Return (X, Y) of the center of cell containing provided text 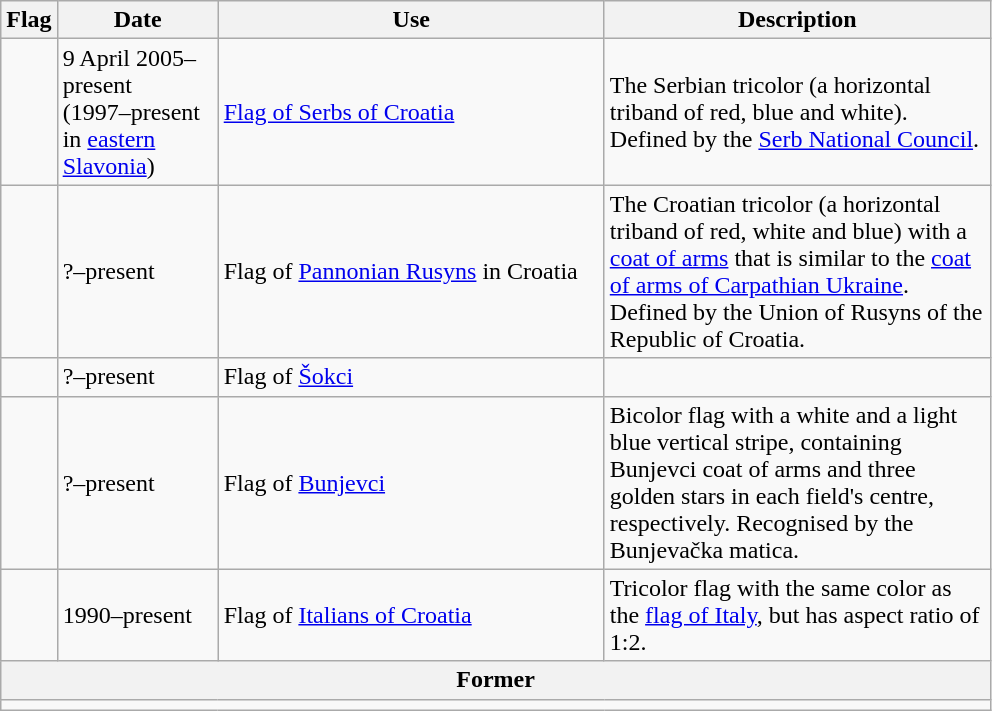
Former (496, 680)
Flag of Serbs of Croatia (411, 112)
Flag of Bunjevci (411, 482)
Date (138, 20)
The Serbian tricolor (a horizontal triband of red, blue and white). Defined by the Serb National Council. (797, 112)
Use (411, 20)
Flag of Italians of Croatia (411, 615)
Flag of Pannonian Rusyns in Croatia (411, 272)
Description (797, 20)
Flag (29, 20)
1990–present (138, 615)
9 April 2005–present(1997–present in eastern Slavonia) (138, 112)
Flag of Šokci (411, 377)
Tricolor flag with the same color as the flag of Italy, but has aspect ratio of 1:2. (797, 615)
